Search for the cell housing the specified text and yield its (X, Y) center coordinate. 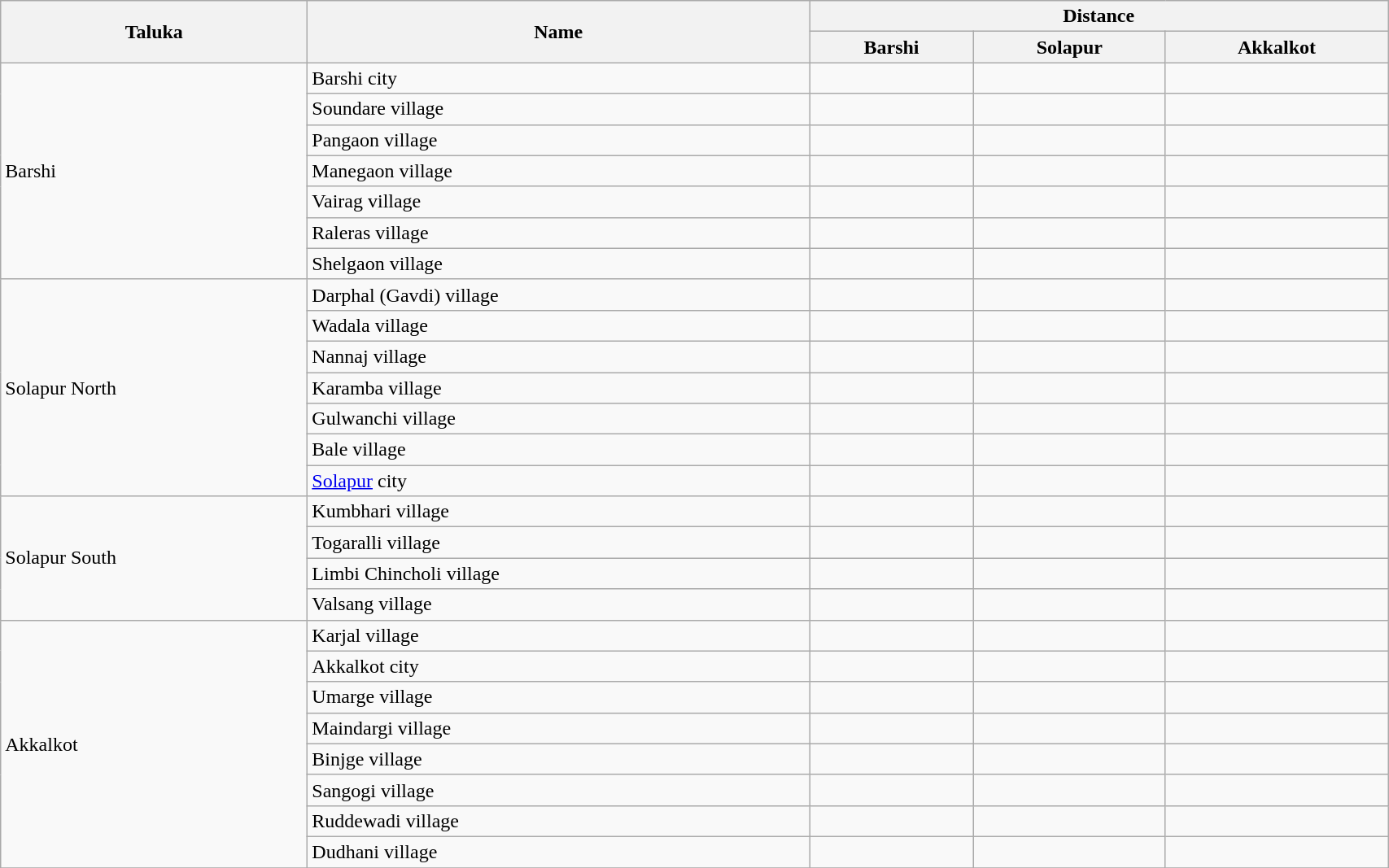
Binjge village (558, 759)
Vairag village (558, 202)
Barshi city (558, 78)
Bale village (558, 450)
Manegaon village (558, 171)
Umarge village (558, 697)
Akkalkot city (558, 666)
Togaralli village (558, 543)
Distance (1099, 16)
Shelgaon village (558, 264)
Darphal (Gavdi) village (558, 294)
Valsang village (558, 604)
Solapur (1069, 47)
Karamba village (558, 388)
Limbi Chincholi village (558, 574)
Pangaon village (558, 140)
Solapur city (558, 481)
Taluka (155, 32)
Solapur North (155, 387)
Name (558, 32)
Solapur South (155, 558)
Soundare village (558, 109)
Raleras village (558, 233)
Dudhani village (558, 852)
Karjal village (558, 635)
Gulwanchi village (558, 419)
Nannaj village (558, 356)
Kumbhari village (558, 512)
Ruddewadi village (558, 821)
Sangogi village (558, 790)
Maindargi village (558, 728)
Wadala village (558, 325)
